From the cell containing the given text, extract its center point as (X, Y) coordinate. 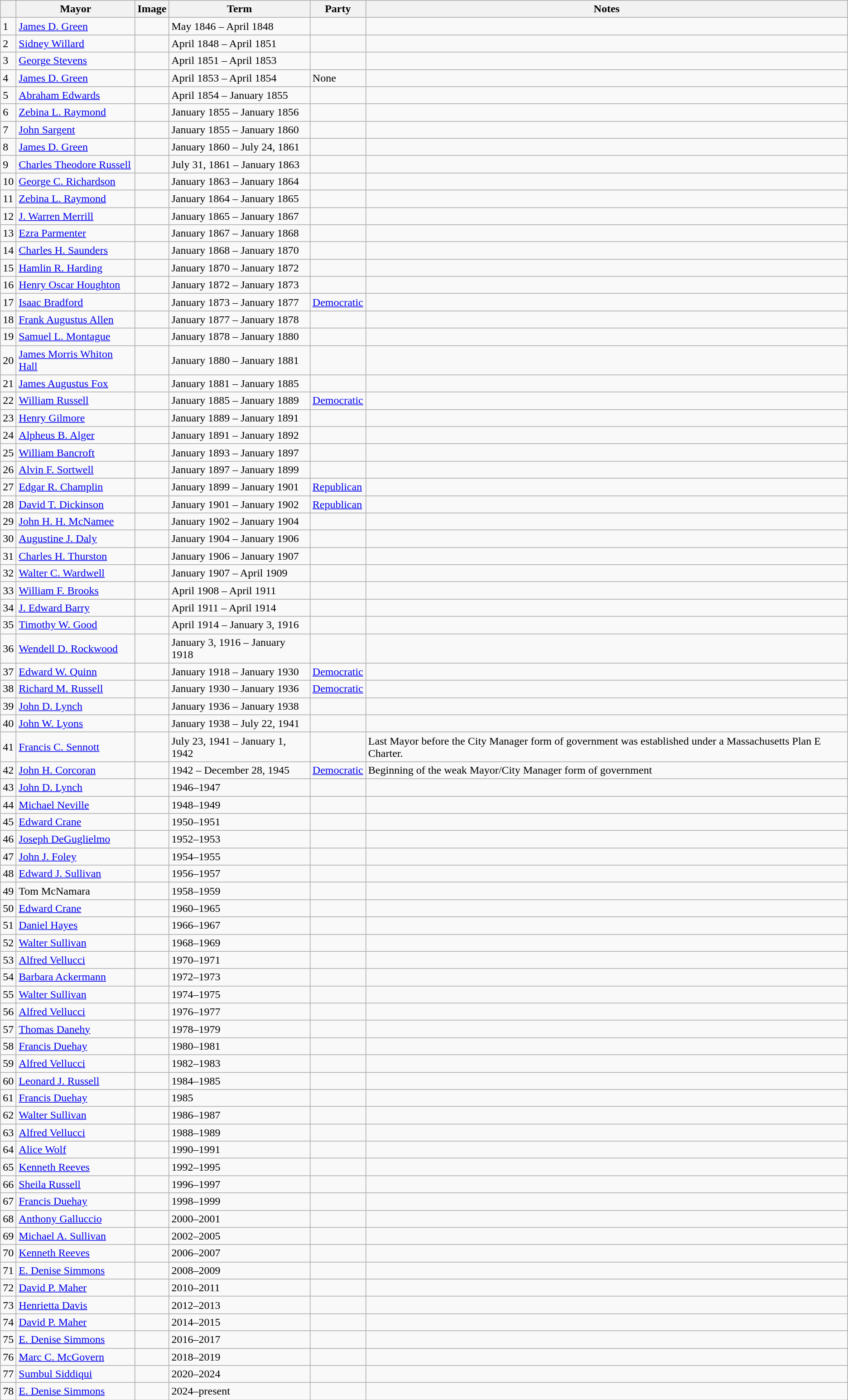
Richard M. Russell (76, 689)
1948–1949 (239, 804)
January 1881 – January 1885 (239, 383)
13 (8, 233)
46 (8, 839)
55 (8, 994)
63 (8, 1133)
64 (8, 1150)
Francis C. Sennott (76, 747)
April 1853 – April 1854 (239, 78)
1984–1985 (239, 1081)
Walter C. Wardwell (76, 573)
18 (8, 320)
January 1906 – January 1907 (239, 556)
51 (8, 925)
Edward W. Quinn (76, 672)
Samuel L. Montague (76, 337)
1946–1947 (239, 787)
2024–present (239, 1391)
January 1904 – January 1906 (239, 539)
1 (8, 26)
Barbara Ackermann (76, 977)
January 1880 – January 1881 (239, 360)
January 1873 – January 1877 (239, 302)
Ezra Parmenter (76, 233)
Leonard J. Russell (76, 1081)
Frank Augustus Allen (76, 320)
1998–1999 (239, 1201)
Tom McNamara (76, 891)
Michael Neville (76, 804)
Henrietta Davis (76, 1305)
January 1899 – January 1901 (239, 487)
John Sargent (76, 130)
July 23, 1941 – January 1, 1942 (239, 747)
42 (8, 770)
January 1885 – January 1889 (239, 401)
75 (8, 1339)
January 1902 – January 1904 (239, 522)
April 1911 – April 1914 (239, 608)
16 (8, 285)
1968–1969 (239, 943)
5 (8, 95)
John J. Foley (76, 857)
60 (8, 1081)
1992–1995 (239, 1167)
1990–1991 (239, 1150)
2018–2019 (239, 1356)
Wendell D. Rockwood (76, 648)
6 (8, 112)
40 (8, 723)
1942 – December 28, 1945 (239, 770)
January 1868 – January 1870 (239, 251)
54 (8, 977)
January 1872 – January 1873 (239, 285)
Sidney Willard (76, 44)
22 (8, 401)
74 (8, 1322)
Alpheus B. Alger (76, 435)
Charles H. Thurston (76, 556)
76 (8, 1356)
John H. H. McNamee (76, 522)
Image (152, 9)
48 (8, 874)
1960–1965 (239, 908)
1952–1953 (239, 839)
4 (8, 78)
Joseph DeGuglielmo (76, 839)
1985 (239, 1098)
John W. Lyons (76, 723)
January 1889 – January 1891 (239, 418)
July 31, 1861 – January 1863 (239, 164)
53 (8, 960)
1974–1975 (239, 994)
50 (8, 908)
Charles H. Saunders (76, 251)
21 (8, 383)
9 (8, 164)
17 (8, 302)
2020–2024 (239, 1374)
71 (8, 1270)
2014–2015 (239, 1322)
January 1870 – January 1872 (239, 268)
32 (8, 573)
77 (8, 1374)
27 (8, 487)
James Morris Whiton Hall (76, 360)
Alvin F. Sortwell (76, 470)
70 (8, 1253)
67 (8, 1201)
January 1877 – January 1878 (239, 320)
59 (8, 1063)
George Stevens (76, 61)
1966–1967 (239, 925)
12 (8, 216)
January 1867 – January 1868 (239, 233)
April 1908 – April 1911 (239, 591)
57 (8, 1029)
Timothy W. Good (76, 625)
Henry Oscar Houghton (76, 285)
January 1878 – January 1880 (239, 337)
68 (8, 1219)
January 1865 – January 1867 (239, 216)
January 1864 – January 1865 (239, 199)
3 (8, 61)
2006–2007 (239, 1253)
January 1918 – January 1930 (239, 672)
2010–2011 (239, 1288)
25 (8, 452)
None (338, 78)
Abraham Edwards (76, 95)
62 (8, 1115)
78 (8, 1391)
45 (8, 822)
19 (8, 337)
28 (8, 504)
Party (338, 9)
20 (8, 360)
January 1893 – January 1897 (239, 452)
58 (8, 1046)
1958–1959 (239, 891)
January 1855 – January 1856 (239, 112)
23 (8, 418)
January 1930 – January 1936 (239, 689)
36 (8, 648)
Sheila Russell (76, 1184)
49 (8, 891)
14 (8, 251)
William Russell (76, 401)
January 1907 – April 1909 (239, 573)
Anthony Galluccio (76, 1219)
43 (8, 787)
Term (239, 9)
1988–1989 (239, 1133)
1972–1973 (239, 977)
7 (8, 130)
1978–1979 (239, 1029)
January 1936 – January 1938 (239, 706)
35 (8, 625)
10 (8, 181)
James Augustus Fox (76, 383)
29 (8, 522)
1980–1981 (239, 1046)
24 (8, 435)
January 1897 – January 1899 (239, 470)
April 1851 – April 1853 (239, 61)
72 (8, 1288)
Augustine J. Daly (76, 539)
January 1891 – January 1892 (239, 435)
Sumbul Siddiqui (76, 1374)
1986–1987 (239, 1115)
William Bancroft (76, 452)
47 (8, 857)
January 1860 – July 24, 1861 (239, 147)
73 (8, 1305)
26 (8, 470)
January 1863 – January 1864 (239, 181)
1950–1951 (239, 822)
56 (8, 1012)
2002–2005 (239, 1236)
J. Edward Barry (76, 608)
John H. Corcoran (76, 770)
69 (8, 1236)
39 (8, 706)
January 1855 – January 1860 (239, 130)
1996–1997 (239, 1184)
Thomas Danehy (76, 1029)
2016–2017 (239, 1339)
30 (8, 539)
May 1846 – April 1848 (239, 26)
Beginning of the weak Mayor/City Manager form of government (607, 770)
Hamlin R. Harding (76, 268)
65 (8, 1167)
1970–1971 (239, 960)
1982–1983 (239, 1063)
William F. Brooks (76, 591)
Notes (607, 9)
52 (8, 943)
January 3, 1916 – January 1918 (239, 648)
Isaac Bradford (76, 302)
37 (8, 672)
April 1914 – January 3, 1916 (239, 625)
April 1848 – April 1851 (239, 44)
44 (8, 804)
Daniel Hayes (76, 925)
2000–2001 (239, 1219)
15 (8, 268)
J. Warren Merrill (76, 216)
David T. Dickinson (76, 504)
2 (8, 44)
33 (8, 591)
11 (8, 199)
66 (8, 1184)
April 1854 – January 1855 (239, 95)
January 1938 – July 22, 1941 (239, 723)
38 (8, 689)
1956–1957 (239, 874)
Michael A. Sullivan (76, 1236)
2012–2013 (239, 1305)
Edgar R. Champlin (76, 487)
41 (8, 747)
Last Mayor before the City Manager form of government was established under a Massachusetts Plan E Charter. (607, 747)
Henry Gilmore (76, 418)
8 (8, 147)
1954–1955 (239, 857)
George C. Richardson (76, 181)
31 (8, 556)
January 1901 – January 1902 (239, 504)
Marc C. McGovern (76, 1356)
34 (8, 608)
Mayor (76, 9)
Alice Wolf (76, 1150)
1976–1977 (239, 1012)
Charles Theodore Russell (76, 164)
61 (8, 1098)
2008–2009 (239, 1270)
Edward J. Sullivan (76, 874)
